Output the [X, Y] coordinate of the center of the cell containing the given text.  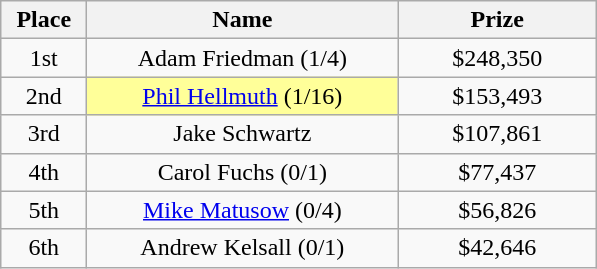
Adam Friedman (1/4) [242, 58]
Jake Schwartz [242, 134]
Prize [498, 20]
Andrew Kelsall (0/1) [242, 248]
Mike Matusow (0/4) [242, 210]
Name [242, 20]
$153,493 [498, 96]
$77,437 [498, 172]
$107,861 [498, 134]
3rd [44, 134]
Place [44, 20]
6th [44, 248]
5th [44, 210]
Carol Fuchs (0/1) [242, 172]
$248,350 [498, 58]
$56,826 [498, 210]
1st [44, 58]
Phil Hellmuth (1/16) [242, 96]
4th [44, 172]
$42,646 [498, 248]
2nd [44, 96]
